Determine the (X, Y) coordinate at the center of the cell enclosing the given text.  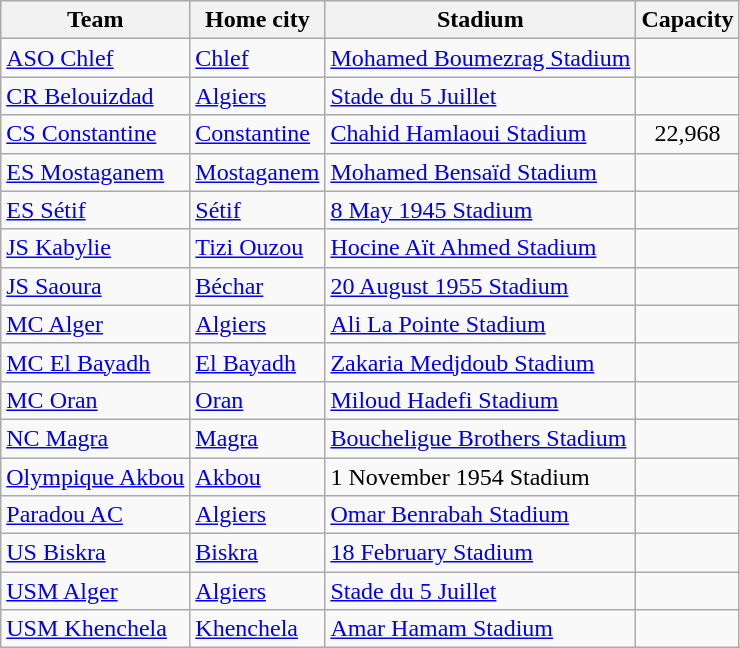
Ali La Pointe Stadium (480, 324)
Omar Benrabah Stadium (480, 515)
Oran (258, 400)
Hocine Aït Ahmed Stadium (480, 248)
Home city (258, 20)
ES Sétif (96, 210)
22,968 (688, 134)
Biskra (258, 553)
Miloud Hadefi Stadium (480, 400)
US Biskra (96, 553)
Mohamed Bensaïd Stadium (480, 172)
Béchar (258, 286)
CR Belouizdad (96, 96)
1 November 1954 Stadium (480, 477)
ES Mostaganem (96, 172)
Capacity (688, 20)
Team (96, 20)
MC El Bayadh (96, 362)
JS Saoura (96, 286)
8 May 1945 Stadium (480, 210)
Olympique Akbou (96, 477)
Stadium (480, 20)
Sétif (258, 210)
Khenchela (258, 629)
USM Khenchela (96, 629)
CS Constantine (96, 134)
Magra (258, 438)
Chlef (258, 58)
USM Alger (96, 591)
Chahid Hamlaoui Stadium (480, 134)
El Bayadh (258, 362)
Tizi Ouzou (258, 248)
20 August 1955 Stadium (480, 286)
Akbou (258, 477)
Paradou AC (96, 515)
Zakaria Medjdoub Stadium (480, 362)
Amar Hamam Stadium (480, 629)
ASO Chlef (96, 58)
Constantine (258, 134)
Mohamed Boumezrag Stadium (480, 58)
MC Alger (96, 324)
18 February Stadium (480, 553)
Boucheligue Brothers Stadium (480, 438)
JS Kabylie (96, 248)
Mostaganem (258, 172)
NC Magra (96, 438)
MC Oran (96, 400)
